Locate the cell with the specified text and output its [x, y] center coordinate. 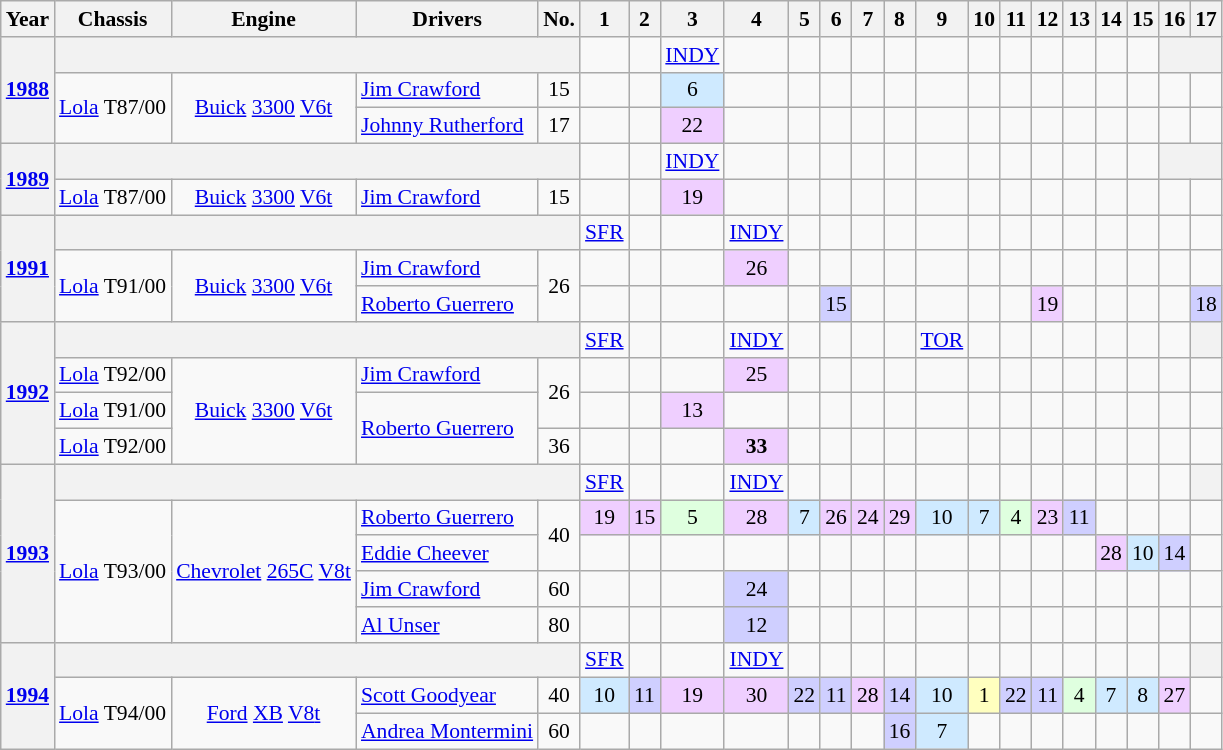
27 [1175, 696]
1992 [28, 393]
Lola T93/00 [112, 571]
1991 [28, 268]
Andrea Montermini [447, 732]
TOR [942, 340]
36 [559, 447]
25 [756, 375]
Drivers [447, 19]
1993 [28, 553]
No. [559, 19]
29 [900, 518]
Johnny Rutherford [447, 126]
Ford XB V8t [264, 714]
Engine [264, 19]
33 [756, 447]
30 [756, 696]
Chevrolet 265C V8t [264, 571]
3 [692, 19]
Eddie Cheever [447, 554]
9 [942, 19]
Lola T94/00 [112, 714]
Scott Goodyear [447, 696]
1988 [28, 90]
2 [645, 19]
80 [559, 625]
Al Unser [447, 625]
Year [28, 19]
Chassis [112, 19]
18 [1206, 304]
1994 [28, 696]
1989 [28, 180]
23 [1048, 518]
